Identify which cell holds the provided text, then report its [X, Y] central coordinate. 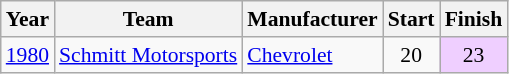
Start [412, 19]
Year [28, 19]
1980 [28, 55]
Manufacturer [312, 19]
23 [474, 55]
Team [148, 19]
Chevrolet [312, 55]
20 [412, 55]
Schmitt Motorsports [148, 55]
Finish [474, 19]
